Determine the [X, Y] coordinate at the center of the cell enclosing the given text.  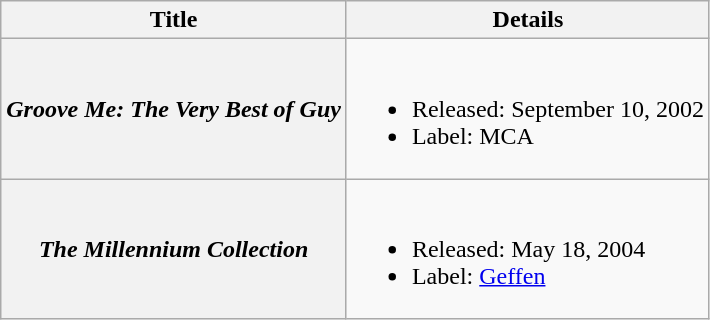
Released: May 18, 2004Label: Geffen [528, 249]
Released: September 10, 2002Label: MCA [528, 109]
The Millennium Collection [174, 249]
Title [174, 20]
Groove Me: The Very Best of Guy [174, 109]
Details [528, 20]
